Pinpoint the cell where the given text exists, returning its (x, y) midpoint coordinate. 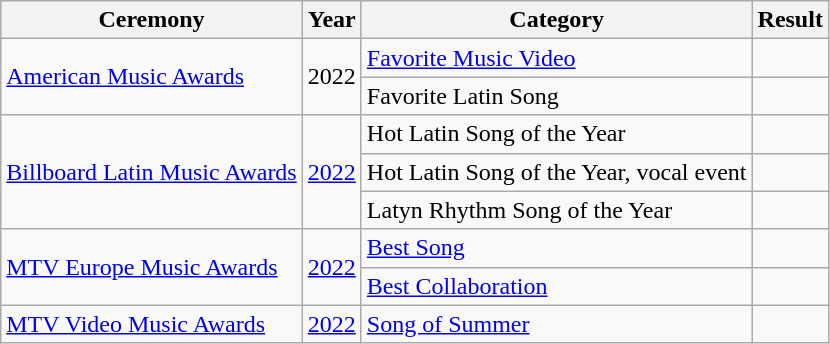
Latyn Rhythm Song of the Year (556, 210)
Billboard Latin Music Awards (152, 172)
MTV Europe Music Awards (152, 267)
Favorite Latin Song (556, 96)
Best Song (556, 248)
Best Collaboration (556, 286)
Song of Summer (556, 324)
Hot Latin Song of the Year (556, 134)
Category (556, 20)
Favorite Music Video (556, 58)
MTV Video Music Awards (152, 324)
Result (790, 20)
Year (332, 20)
Hot Latin Song of the Year, vocal event (556, 172)
American Music Awards (152, 77)
Ceremony (152, 20)
